Locate the cell with the specified text and output its (X, Y) center coordinate. 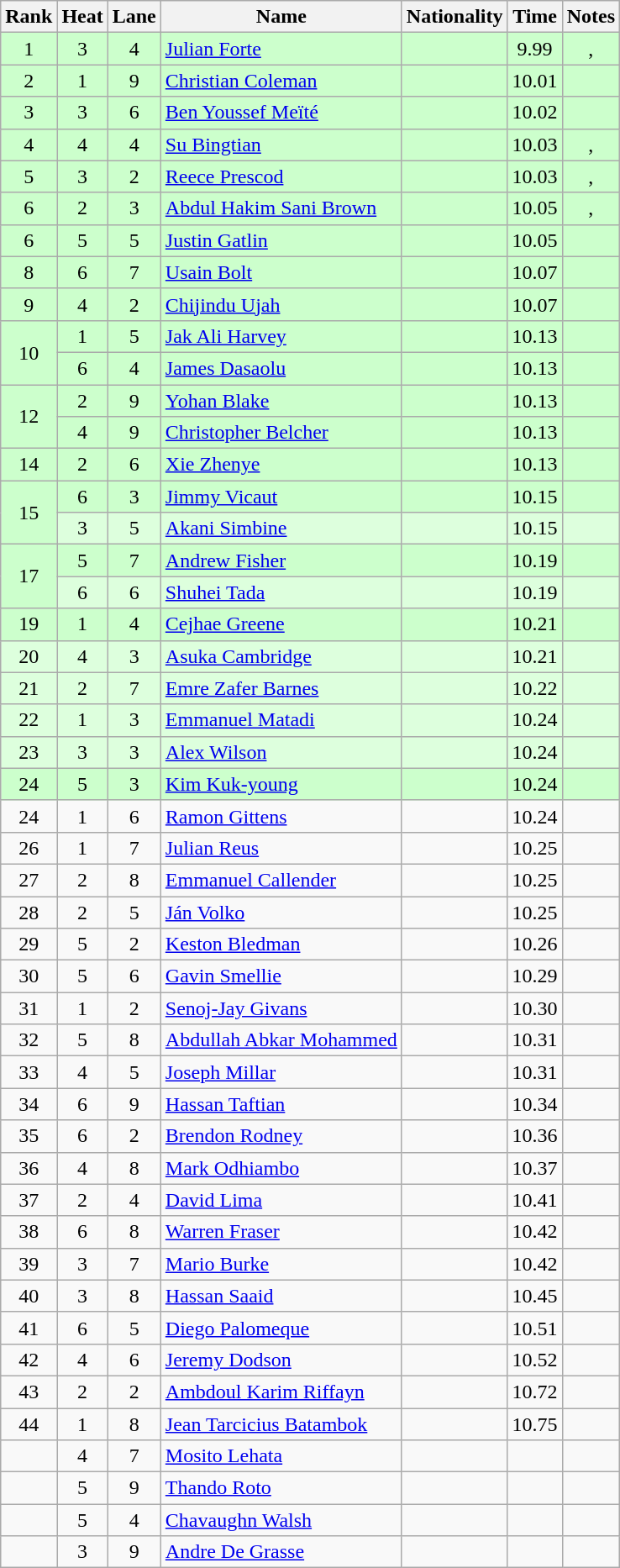
Hassan Taftian (281, 1104)
10.37 (534, 1168)
Senoj-Jay Givans (281, 1008)
10.29 (534, 976)
12 (29, 417)
Nationality (454, 17)
44 (29, 1424)
Joseph Millar (281, 1072)
Emre Zafer Barnes (281, 688)
10.75 (534, 1424)
Heat (82, 17)
Brendon Rodney (281, 1136)
Akani Simbine (281, 529)
Su Bingtian (281, 145)
Jean Tarcicius Batambok (281, 1424)
Mosito Lehata (281, 1456)
36 (29, 1168)
38 (29, 1232)
Mark Odhiambo (281, 1168)
10 (29, 352)
David Lima (281, 1200)
34 (29, 1104)
Ambdoul Karim Riffayn (281, 1392)
Notes (591, 17)
19 (29, 624)
Reece Prescod (281, 176)
Ramon Gittens (281, 816)
33 (29, 1072)
Julian Forte (281, 49)
Asuka Cambridge (281, 656)
23 (29, 752)
Emmanuel Callender (281, 880)
10.26 (534, 944)
Emmanuel Matadi (281, 720)
Name (281, 17)
Jeremy Dodson (281, 1360)
10.22 (534, 688)
Thando Roto (281, 1488)
39 (29, 1264)
29 (29, 944)
21 (29, 688)
Hassan Saaid (281, 1296)
Cejhae Greene (281, 624)
31 (29, 1008)
10.72 (534, 1392)
Gavin Smellie (281, 976)
43 (29, 1392)
10.45 (534, 1296)
17 (29, 576)
35 (29, 1136)
20 (29, 656)
32 (29, 1040)
42 (29, 1360)
10.02 (534, 113)
Time (534, 17)
Ján Volko (281, 912)
Rank (29, 17)
Andre De Grasse (281, 1552)
Mario Burke (281, 1264)
15 (29, 513)
Abdul Hakim Sani Brown (281, 208)
Xie Zhenye (281, 465)
27 (29, 880)
Lane (134, 17)
10.51 (534, 1328)
10.01 (534, 81)
Shuhei Tada (281, 592)
Keston Bledman (281, 944)
Abdullah Abkar Mohammed (281, 1040)
10.34 (534, 1104)
Jak Ali Harvey (281, 336)
40 (29, 1296)
Ben Youssef Meïté (281, 113)
Chavaughn Walsh (281, 1520)
Warren Fraser (281, 1232)
Usain Bolt (281, 272)
Christopher Belcher (281, 433)
Alex Wilson (281, 752)
26 (29, 848)
Julian Reus (281, 848)
30 (29, 976)
28 (29, 912)
Jimmy Vicaut (281, 497)
Christian Coleman (281, 81)
Chijindu Ujah (281, 304)
Andrew Fisher (281, 560)
Justin Gatlin (281, 240)
10.30 (534, 1008)
41 (29, 1328)
10.36 (534, 1136)
37 (29, 1200)
14 (29, 465)
10.41 (534, 1200)
James Dasaolu (281, 368)
9.99 (534, 49)
Yohan Blake (281, 401)
22 (29, 720)
10.52 (534, 1360)
Kim Kuk-young (281, 784)
Diego Palomeque (281, 1328)
